Locate the cell with the specified text and output its [X, Y] center coordinate. 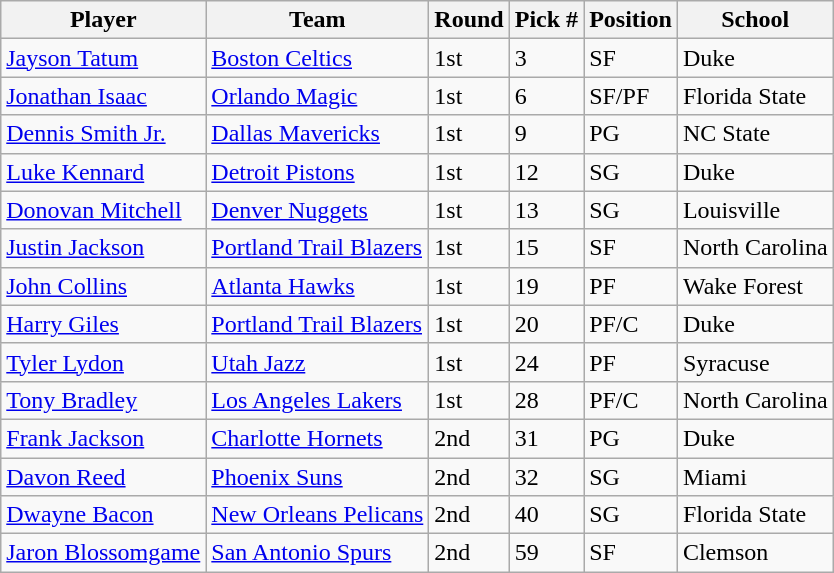
New Orleans Pelicans [318, 515]
31 [546, 438]
Jayson Tatum [104, 58]
Wake Forest [755, 286]
Justin Jackson [104, 248]
Donovan Mitchell [104, 210]
Orlando Magic [318, 96]
3 [546, 58]
20 [546, 324]
Tyler Lydon [104, 362]
Syracuse [755, 362]
Frank Jackson [104, 438]
Boston Celtics [318, 58]
Phoenix Suns [318, 477]
Atlanta Hawks [318, 286]
Tony Bradley [104, 400]
12 [546, 172]
San Antonio Spurs [318, 553]
NC State [755, 134]
Denver Nuggets [318, 210]
Utah Jazz [318, 362]
John Collins [104, 286]
Dallas Mavericks [318, 134]
13 [546, 210]
Dwayne Bacon [104, 515]
28 [546, 400]
Round [469, 20]
24 [546, 362]
Dennis Smith Jr. [104, 134]
40 [546, 515]
Harry Giles [104, 324]
Miami [755, 477]
15 [546, 248]
Team [318, 20]
Player [104, 20]
Jonathan Isaac [104, 96]
Luke Kennard [104, 172]
Los Angeles Lakers [318, 400]
59 [546, 553]
19 [546, 286]
SF/PF [631, 96]
Jaron Blossomgame [104, 553]
Detroit Pistons [318, 172]
Charlotte Hornets [318, 438]
Davon Reed [104, 477]
Pick # [546, 20]
Position [631, 20]
Clemson [755, 553]
9 [546, 134]
6 [546, 96]
Louisville [755, 210]
32 [546, 477]
School [755, 20]
